Identify which cell holds the provided text, then report its [X, Y] central coordinate. 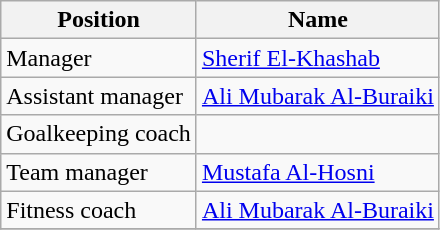
Assistant manager [99, 96]
Manager [99, 58]
Fitness coach [99, 210]
Position [99, 20]
Goalkeeping coach [99, 134]
Name [318, 20]
Sherif El-Khashab [318, 58]
Team manager [99, 172]
Mustafa Al-Hosni [318, 172]
